Return the [X, Y] coordinate for the center point of the cell that contains the specified text.  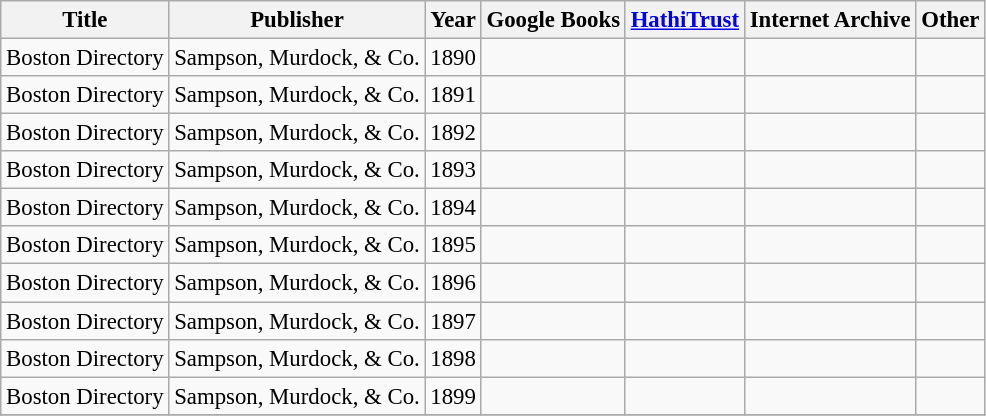
Title [85, 20]
1897 [453, 321]
1890 [453, 58]
Year [453, 20]
1893 [453, 170]
1891 [453, 95]
Publisher [297, 20]
Google Books [553, 20]
1896 [453, 283]
1894 [453, 208]
1898 [453, 358]
1899 [453, 396]
1892 [453, 133]
Internet Archive [830, 20]
HathiTrust [684, 20]
1895 [453, 245]
Other [950, 20]
